Provide the [X, Y] coordinate of the cell's center where the given text is located.  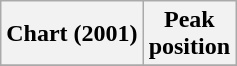
Peak position [189, 34]
Chart (2001) [72, 34]
